Provide the [X, Y] coordinate of the cell's center where the given text is located.  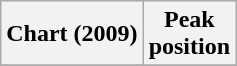
Chart (2009) [72, 34]
Peakposition [189, 34]
